Locate the cell with the specified text and output its [X, Y] center coordinate. 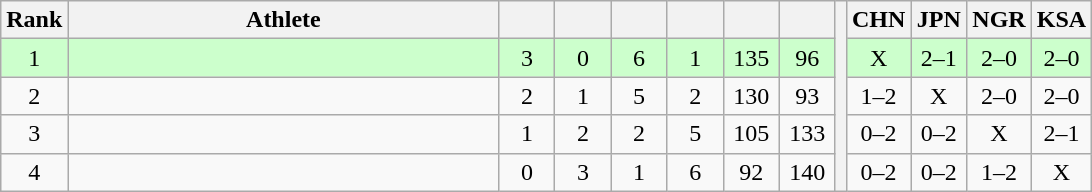
92 [751, 172]
93 [807, 96]
96 [807, 58]
KSA [1061, 20]
130 [751, 96]
NGR [999, 20]
Rank [34, 20]
105 [751, 134]
133 [807, 134]
140 [807, 172]
JPN [939, 20]
135 [751, 58]
Athlete [284, 20]
4 [34, 172]
CHN [878, 20]
